Extract the (X, Y) coordinate from the center of the cell holding the provided text.  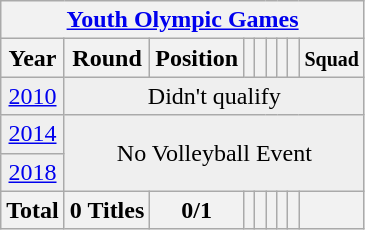
Position (197, 58)
Squad (332, 58)
No Volleyball Event (214, 153)
Youth Olympic Games (183, 20)
2010 (33, 96)
Didn't qualify (214, 96)
0 Titles (107, 210)
Total (33, 210)
2014 (33, 134)
Year (33, 58)
0/1 (197, 210)
2018 (33, 172)
Round (107, 58)
